Output the (x, y) coordinate of the center of the cell containing the given text.  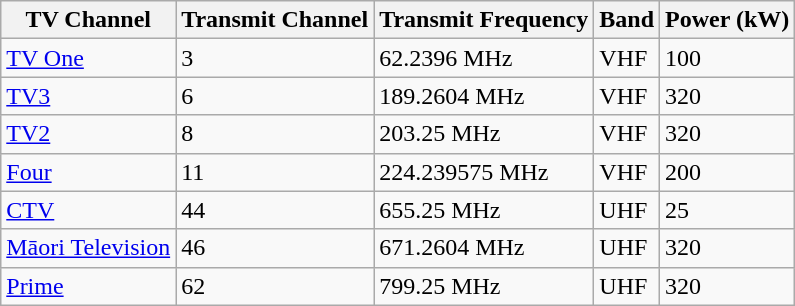
200 (728, 172)
Transmit Channel (275, 20)
Power (kW) (728, 20)
Transmit Frequency (484, 20)
203.25 MHz (484, 134)
TV2 (88, 134)
46 (275, 248)
655.25 MHz (484, 210)
11 (275, 172)
CTV (88, 210)
3 (275, 58)
Prime (88, 286)
Band (627, 20)
6 (275, 96)
8 (275, 134)
224.239575 MHz (484, 172)
189.2604 MHz (484, 96)
62 (275, 286)
25 (728, 210)
TV Channel (88, 20)
TV3 (88, 96)
Four (88, 172)
100 (728, 58)
Māori Television (88, 248)
44 (275, 210)
TV One (88, 58)
671.2604 MHz (484, 248)
62.2396 MHz (484, 58)
799.25 MHz (484, 286)
